Capture the cell that displays the provided text and extract its (x, y) central coordinate. 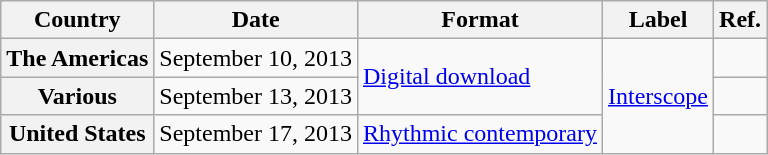
Country (78, 20)
Format (480, 20)
Label (658, 20)
Date (256, 20)
Interscope (658, 96)
September 17, 2013 (256, 134)
September 13, 2013 (256, 96)
United States (78, 134)
Digital download (480, 77)
Rhythmic contemporary (480, 134)
Various (78, 96)
September 10, 2013 (256, 58)
The Americas (78, 58)
Ref. (740, 20)
